Capture the cell that displays the provided text and extract its [x, y] central coordinate. 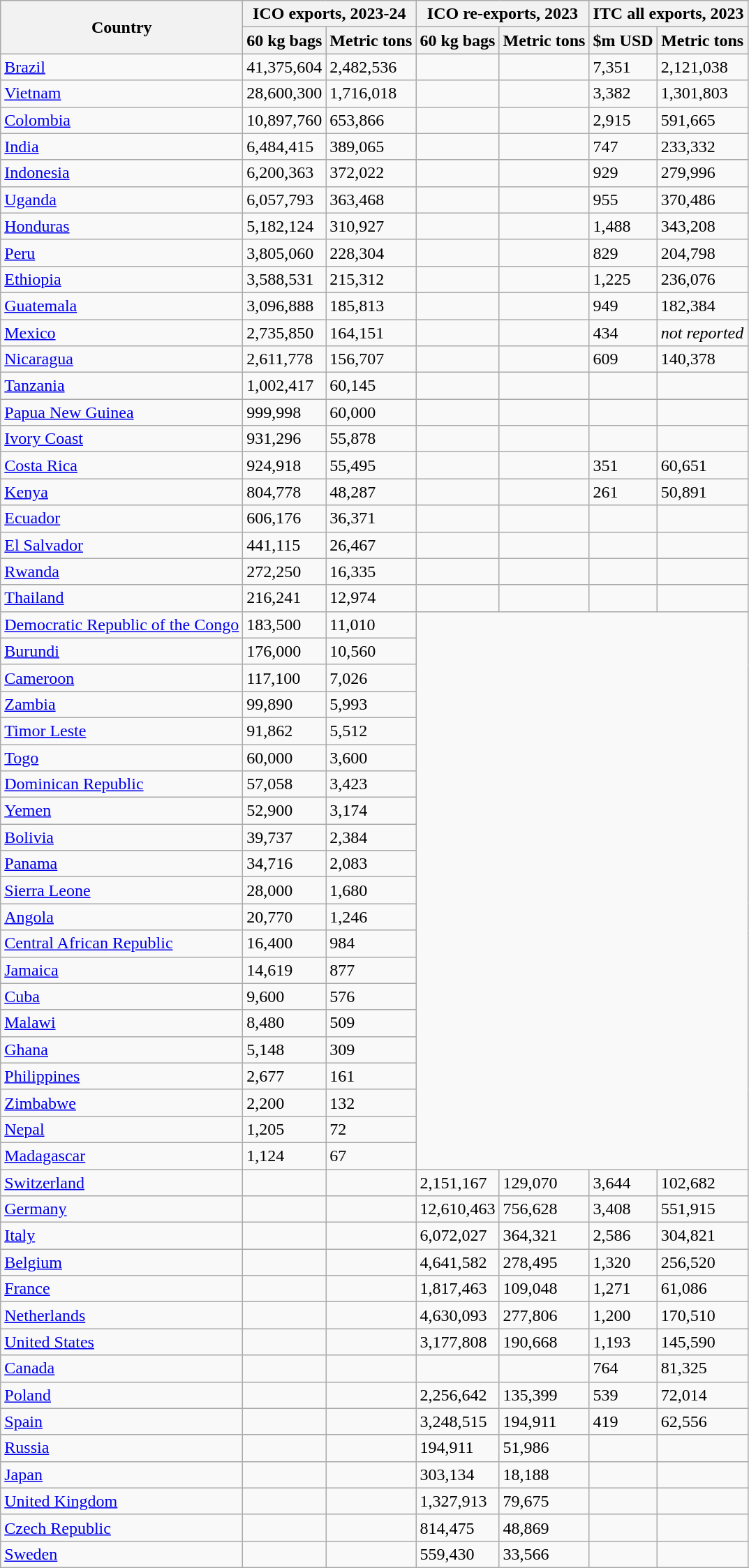
931,296 [285, 439]
Costa Rica [121, 465]
204,798 [702, 253]
606,176 [285, 518]
11,010 [371, 625]
61,086 [702, 1289]
Russia [121, 1448]
6,200,363 [285, 173]
2,915 [623, 120]
48,869 [544, 1528]
3,174 [371, 811]
1,200 [623, 1315]
Nicaragua [121, 359]
28,600,300 [285, 94]
747 [623, 147]
14,619 [285, 970]
4,641,582 [458, 1262]
216,241 [285, 598]
Rwanda [121, 572]
261 [623, 492]
France [121, 1289]
609 [623, 359]
Madagascar [121, 1156]
18,188 [544, 1474]
145,590 [702, 1342]
363,468 [371, 200]
6,072,027 [458, 1236]
6,484,415 [285, 147]
60,145 [371, 386]
Japan [121, 1474]
Switzerland [121, 1183]
233,332 [702, 147]
2,200 [285, 1103]
183,500 [285, 625]
309 [371, 1050]
Ivory Coast [121, 439]
ICO exports, 2023-24 [329, 14]
34,716 [285, 864]
509 [371, 1023]
343,208 [702, 226]
256,520 [702, 1262]
215,312 [371, 279]
Sweden [121, 1554]
99,890 [285, 704]
Jamaica [121, 970]
924,918 [285, 465]
2,121,038 [702, 67]
1,002,417 [285, 386]
1,301,803 [702, 94]
Indonesia [121, 173]
2,611,778 [285, 359]
6,057,793 [285, 200]
2,083 [371, 864]
ITC all exports, 2023 [669, 14]
El Salvador [121, 545]
Yemen [121, 811]
303,134 [458, 1474]
1,327,913 [458, 1501]
12,974 [371, 598]
156,707 [371, 359]
1,680 [371, 890]
814,475 [458, 1528]
10,560 [371, 651]
228,304 [371, 253]
55,878 [371, 439]
804,778 [285, 492]
4,630,093 [458, 1315]
28,000 [285, 890]
999,998 [285, 412]
50,891 [702, 492]
$m USD [623, 40]
52,900 [285, 811]
3,588,531 [285, 279]
United States [121, 1342]
ICO re-exports, 2023 [503, 14]
Angola [121, 917]
39,737 [285, 837]
278,495 [544, 1262]
539 [623, 1395]
Burundi [121, 651]
Italy [121, 1236]
3,644 [623, 1183]
Thailand [121, 598]
81,325 [702, 1368]
3,096,888 [285, 306]
Timor Leste [121, 731]
419 [623, 1421]
3,805,060 [285, 253]
764 [623, 1368]
5,512 [371, 731]
Guatemala [121, 306]
5,148 [285, 1050]
not reported [702, 333]
929 [623, 173]
182,384 [702, 306]
Panama [121, 864]
Colombia [121, 120]
Zimbabwe [121, 1103]
2,482,536 [371, 67]
Ecuador [121, 518]
161 [371, 1076]
Canada [121, 1368]
2,384 [371, 837]
3,423 [371, 784]
Bolivia [121, 837]
576 [371, 996]
72,014 [702, 1395]
5,993 [371, 704]
1,817,463 [458, 1289]
67 [371, 1156]
176,000 [285, 651]
109,048 [544, 1289]
984 [371, 943]
949 [623, 306]
1,246 [371, 917]
3,248,515 [458, 1421]
1,193 [623, 1342]
Honduras [121, 226]
Democratic Republic of the Congo [121, 625]
2,586 [623, 1236]
Tanzania [121, 386]
57,058 [285, 784]
26,467 [371, 545]
Netherlands [121, 1315]
20,770 [285, 917]
Cameroon [121, 678]
236,076 [702, 279]
164,151 [371, 333]
2,151,167 [458, 1183]
91,862 [285, 731]
Mexico [121, 333]
129,070 [544, 1183]
16,335 [371, 572]
Czech Republic [121, 1528]
72 [371, 1129]
5,182,124 [285, 226]
1,271 [623, 1289]
756,628 [544, 1209]
1,716,018 [371, 94]
2,735,850 [285, 333]
140,378 [702, 359]
372,022 [371, 173]
Malawi [121, 1023]
2,677 [285, 1076]
1,320 [623, 1262]
Papua New Guinea [121, 412]
16,400 [285, 943]
3,382 [623, 94]
62,556 [702, 1421]
41,375,604 [285, 67]
Zambia [121, 704]
1,205 [285, 1129]
3,408 [623, 1209]
272,250 [285, 572]
1,124 [285, 1156]
132 [371, 1103]
370,486 [702, 200]
Ethiopia [121, 279]
185,813 [371, 306]
829 [623, 253]
304,821 [702, 1236]
36,371 [371, 518]
7,351 [623, 67]
351 [623, 465]
33,566 [544, 1554]
United Kingdom [121, 1501]
Togo [121, 757]
10,897,760 [285, 120]
Nepal [121, 1129]
310,927 [371, 226]
79,675 [544, 1501]
279,996 [702, 173]
60,651 [702, 465]
Country [121, 27]
3,600 [371, 757]
India [121, 147]
135,399 [544, 1395]
Ghana [121, 1050]
Germany [121, 1209]
Philippines [121, 1076]
Cuba [121, 996]
Peru [121, 253]
7,026 [371, 678]
877 [371, 970]
Poland [121, 1395]
559,430 [458, 1554]
3,177,808 [458, 1342]
551,915 [702, 1209]
102,682 [702, 1183]
55,495 [371, 465]
Kenya [121, 492]
Vietnam [121, 94]
Dominican Republic [121, 784]
591,665 [702, 120]
9,600 [285, 996]
1,488 [623, 226]
2,256,642 [458, 1395]
277,806 [544, 1315]
441,115 [285, 545]
48,287 [371, 492]
364,321 [544, 1236]
Belgium [121, 1262]
Spain [121, 1421]
12,610,463 [458, 1209]
Sierra Leone [121, 890]
117,100 [285, 678]
170,510 [702, 1315]
Uganda [121, 200]
653,866 [371, 120]
51,986 [544, 1448]
Brazil [121, 67]
434 [623, 333]
190,668 [544, 1342]
389,065 [371, 147]
1,225 [623, 279]
8,480 [285, 1023]
Central African Republic [121, 943]
955 [623, 200]
